Scan for the cell matching the given text and deliver its [x, y] coordinate at center. 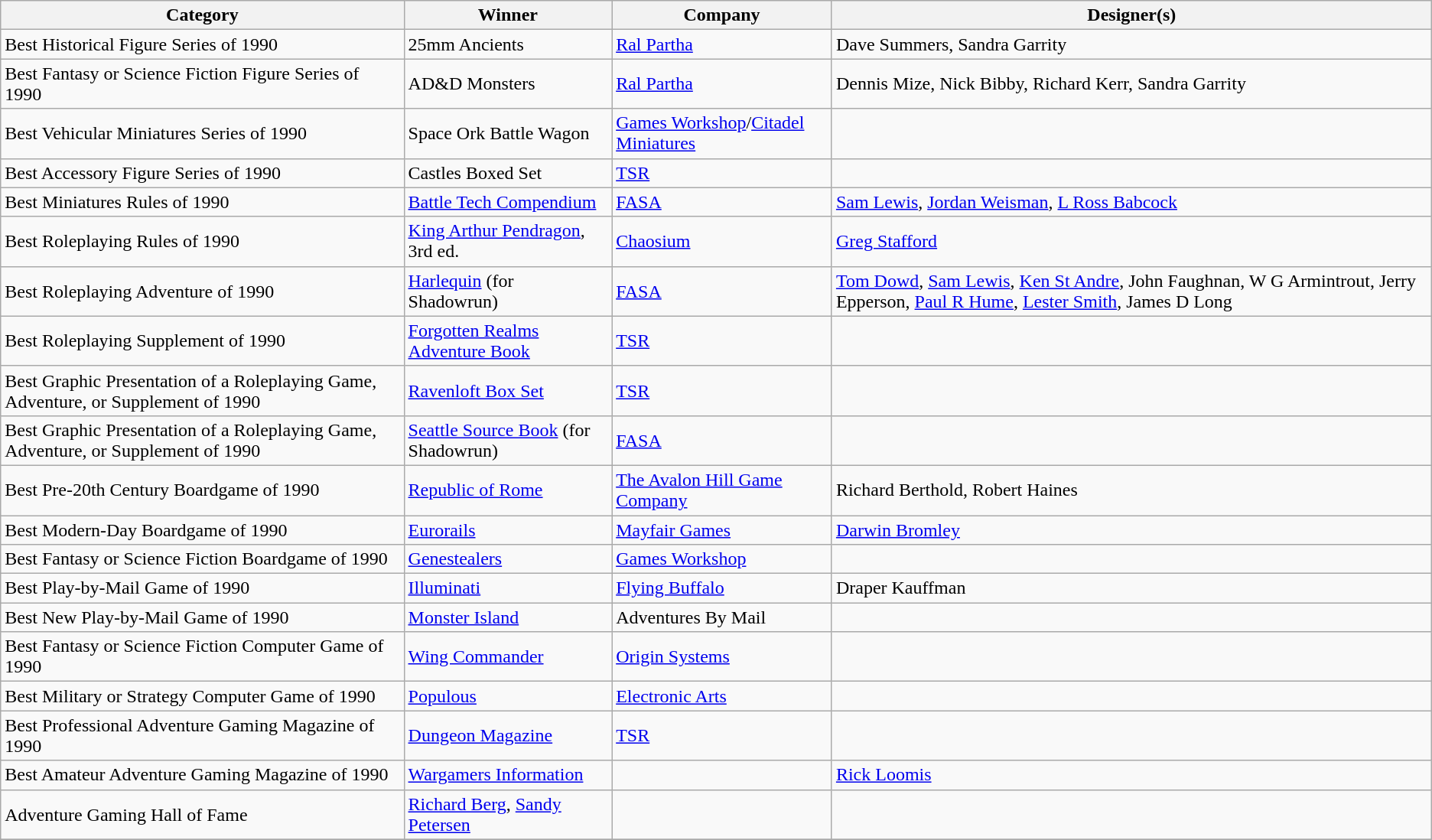
Populous [508, 696]
Mayfair Games [722, 530]
Best Roleplaying Rules of 1990 [202, 242]
Best New Play-by-Mail Game of 1990 [202, 617]
Genestealers [508, 559]
Best Professional Adventure Gaming Magazine of 1990 [202, 736]
Designer(s) [1131, 15]
Games Workshop [722, 559]
Games Workshop/Citadel Miniatures [722, 133]
Category [202, 15]
Adventure Gaming Hall of Fame [202, 814]
Best Amateur Adventure Gaming Magazine of 1990 [202, 775]
Best Historical Figure Series of 1990 [202, 44]
Best Vehicular Miniatures Series of 1990 [202, 133]
Seattle Source Book (for Shadowrun) [508, 441]
Tom Dowd, Sam Lewis, Ken St Andre, John Faughnan, W G Armintrout, Jerry Epperson, Paul R Hume, Lester Smith, James D Long [1131, 291]
Best Modern-Day Boardgame of 1990 [202, 530]
Battle Tech Compendium [508, 202]
Adventures By Mail [722, 617]
King Arthur Pendragon, 3rd ed. [508, 242]
Dave Summers, Sandra Garrity [1131, 44]
Castles Boxed Set [508, 173]
Best Play-by-Mail Game of 1990 [202, 588]
Company [722, 15]
Origin Systems [722, 656]
Best Miniatures Rules of 1990 [202, 202]
Best Pre-20th Century Boardgame of 1990 [202, 490]
Monster Island [508, 617]
Draper Kauffman [1131, 588]
Electronic Arts [722, 696]
Richard Berg, Sandy Petersen [508, 814]
Winner [508, 15]
Greg Stafford [1131, 242]
Sam Lewis, Jordan Weisman, L Ross Babcock [1131, 202]
Eurorails [508, 530]
Republic of Rome [508, 490]
Ravenloft Box Set [508, 390]
Richard Berthold, Robert Haines [1131, 490]
Illuminati [508, 588]
Best Roleplaying Adventure of 1990 [202, 291]
Best Accessory Figure Series of 1990 [202, 173]
Wargamers Information [508, 775]
Best Military or Strategy Computer Game of 1990 [202, 696]
Dungeon Magazine [508, 736]
25mm Ancients [508, 44]
Best Fantasy or Science Fiction Boardgame of 1990 [202, 559]
Chaosium [722, 242]
Rick Loomis [1131, 775]
Darwin Bromley [1131, 530]
Flying Buffalo [722, 588]
Best Fantasy or Science Fiction Figure Series of 1990 [202, 84]
Best Roleplaying Supplement of 1990 [202, 341]
Space Ork Battle Wagon [508, 133]
The Avalon Hill Game Company [722, 490]
AD&D Monsters [508, 84]
Harlequin (for Shadowrun) [508, 291]
Dennis Mize, Nick Bibby, Richard Kerr, Sandra Garrity [1131, 84]
Best Fantasy or Science Fiction Computer Game of 1990 [202, 656]
Forgotten Realms Adventure Book [508, 341]
Wing Commander [508, 656]
